From the cell containing the given text, extract its center point as [X, Y] coordinate. 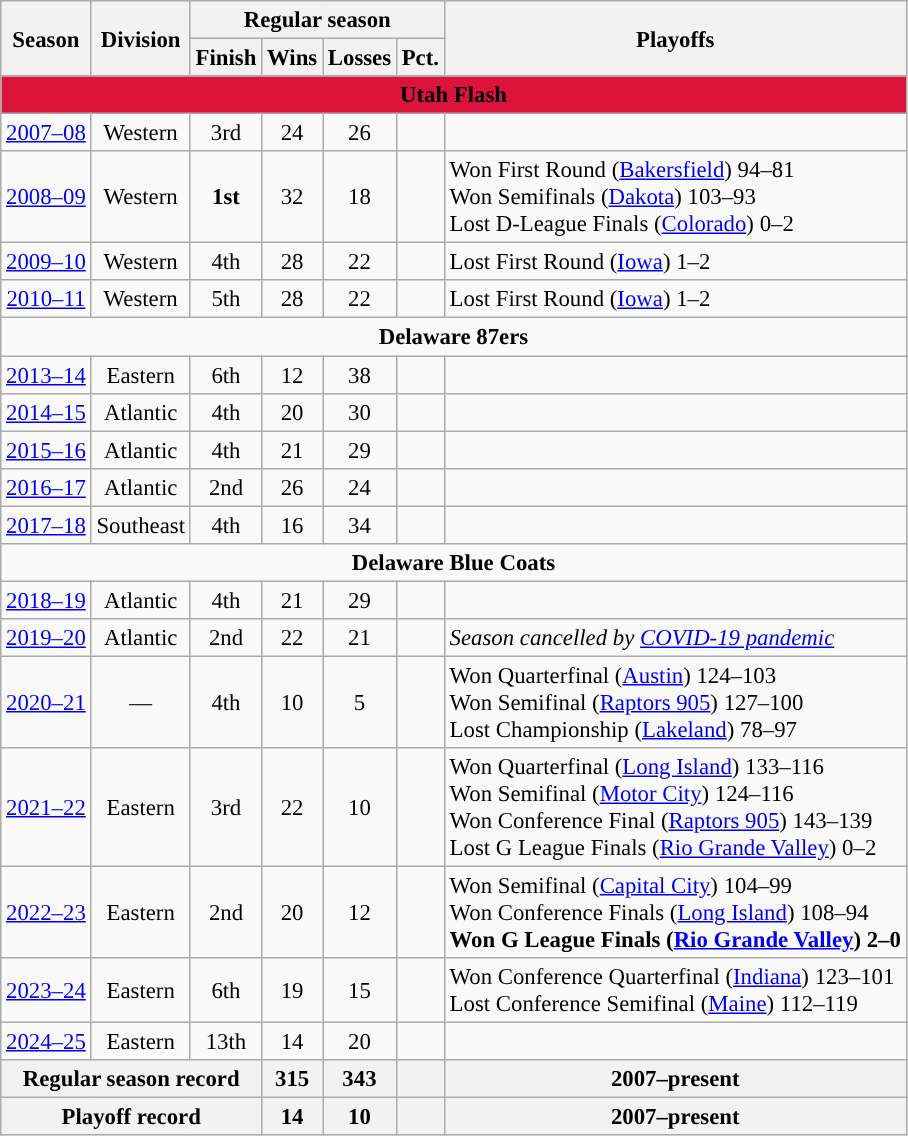
1st [226, 197]
2020–21 [46, 702]
2014–15 [46, 412]
18 [359, 197]
15 [359, 990]
Delaware 87ers [454, 337]
32 [292, 197]
19 [292, 990]
2008–09 [46, 197]
5th [226, 299]
2021–22 [46, 808]
2017–18 [46, 525]
Regular season [317, 20]
2009–10 [46, 262]
Regular season record [132, 1079]
Won Conference Quarterfinal (Indiana) 123–101Lost Conference Semifinal (Maine) 112–119 [675, 990]
2023–24 [46, 990]
34 [359, 525]
2024–25 [46, 1042]
13th [226, 1042]
2022–23 [46, 913]
16 [292, 525]
Playoff record [132, 1117]
Southeast [140, 525]
343 [359, 1079]
Won Semifinal (Capital City) 104–99Won Conference Finals (Long Island) 108–94Won G League Finals (Rio Grande Valley) 2–0 [675, 913]
Playoffs [675, 38]
315 [292, 1079]
Division [140, 38]
2016–17 [46, 487]
2013–14 [46, 375]
2018–19 [46, 600]
Finish [226, 58]
30 [359, 412]
Season [46, 38]
Season cancelled by COVID-19 pandemic [675, 638]
2019–20 [46, 638]
Delaware Blue Coats [454, 563]
Pct. [420, 58]
— [140, 702]
Utah Flash [454, 95]
2010–11 [46, 299]
5 [359, 702]
2007–08 [46, 133]
Wins [292, 58]
Losses [359, 58]
Won First Round (Bakersfield) 94–81Won Semifinals (Dakota) 103–93Lost D-League Finals (Colorado) 0–2 [675, 197]
38 [359, 375]
Won Quarterfinal (Austin) 124–103Won Semifinal (Raptors 905) 127–100Lost Championship (Lakeland) 78–97 [675, 702]
2015–16 [46, 450]
